For the text-containing cell, return its midpoint in (x, y) coordinate format. 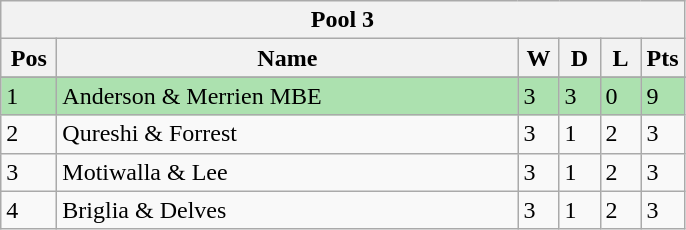
Briglia & Delves (288, 210)
4 (29, 210)
Name (288, 58)
Motiwalla & Lee (288, 172)
W (538, 58)
Anderson & Merrien MBE (288, 96)
Pos (29, 58)
Pts (662, 58)
D (580, 58)
0 (620, 96)
9 (662, 96)
Pool 3 (342, 20)
Qureshi & Forrest (288, 134)
L (620, 58)
